Pinpoint the cell where the given text exists, returning its [x, y] midpoint coordinate. 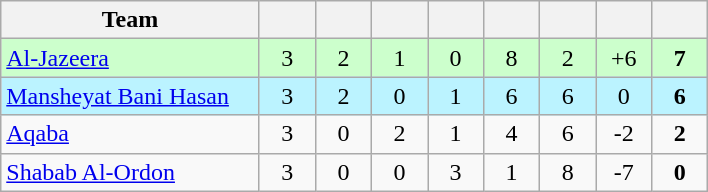
-2 [624, 134]
Al-Jazeera [130, 58]
7 [680, 58]
Team [130, 20]
Mansheyat Bani Hasan [130, 96]
-7 [624, 172]
+6 [624, 58]
Aqaba [130, 134]
Shabab Al-Ordon [130, 172]
4 [512, 134]
